Return [X, Y] of the center of cell containing provided text 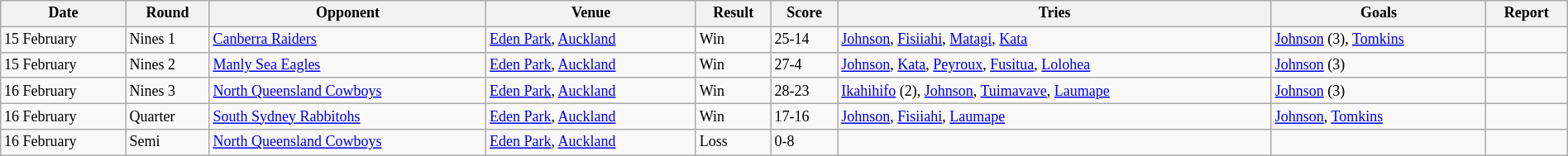
Johnson, Fisiiahi, Laumape [1054, 116]
28-23 [804, 91]
Johnson, Fisiiahi, Matagi, Kata [1054, 40]
Johnson, Kata, Peyroux, Fusitua, Lolohea [1054, 64]
Johnson (3), Tomkins [1378, 40]
South Sydney Rabbitohs [347, 116]
27-4 [804, 64]
Quarter [167, 116]
Goals [1378, 13]
Venue [591, 13]
Report [1527, 13]
Opponent [347, 13]
17-16 [804, 116]
Nines 3 [167, 91]
Manly Sea Eagles [347, 64]
0-8 [804, 142]
Tries [1054, 13]
Nines 2 [167, 64]
Semi [167, 142]
Canberra Raiders [347, 40]
Result [733, 13]
Ikahihifo (2), Johnson, Tuimavave, Laumape [1054, 91]
Score [804, 13]
Date [63, 13]
Round [167, 13]
Loss [733, 142]
25-14 [804, 40]
Nines 1 [167, 40]
Johnson, Tomkins [1378, 116]
